Find where the given text appears and provide that cell's center as [X, Y] coordinate. 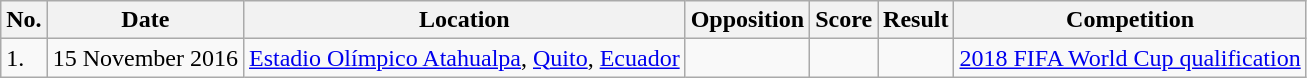
Date [145, 20]
Competition [1130, 20]
Opposition [747, 20]
Location [465, 20]
15 November 2016 [145, 58]
Score [844, 20]
No. [24, 20]
Result [916, 20]
Estadio Olímpico Atahualpa, Quito, Ecuador [465, 58]
1. [24, 58]
2018 FIFA World Cup qualification [1130, 58]
